Scan for the cell matching the given text and deliver its [X, Y] coordinate at center. 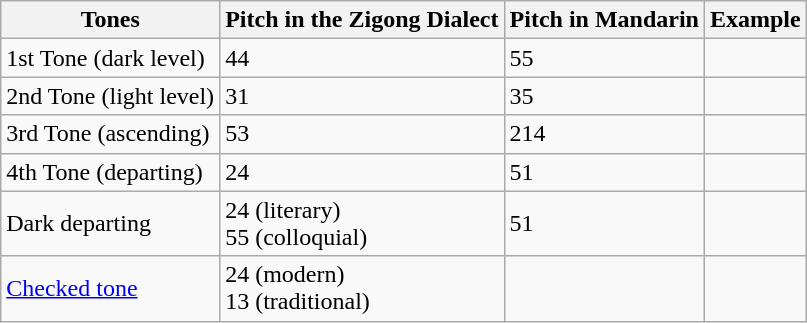
55 [604, 58]
53 [362, 134]
3rd Tone (ascending) [110, 134]
44 [362, 58]
Pitch in the Zigong Dialect [362, 20]
214 [604, 134]
Dark departing [110, 224]
1st Tone (dark level) [110, 58]
4th Tone (departing) [110, 172]
Example [755, 20]
2nd Tone (light level) [110, 96]
24 [362, 172]
Tones [110, 20]
Pitch in Mandarin [604, 20]
35 [604, 96]
24 (literary)55 (colloquial) [362, 224]
31 [362, 96]
Checked tone [110, 288]
24 (modern)13 (traditional) [362, 288]
